Find where the given text appears and provide that cell's center as (x, y) coordinate. 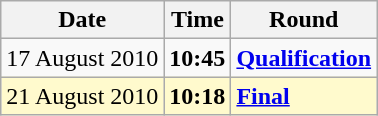
10:18 (198, 96)
17 August 2010 (82, 58)
Time (198, 20)
Qualification (304, 58)
21 August 2010 (82, 96)
Final (304, 96)
Date (82, 20)
10:45 (198, 58)
Round (304, 20)
